Extract the (x, y) coordinate from the center of the cell holding the provided text.  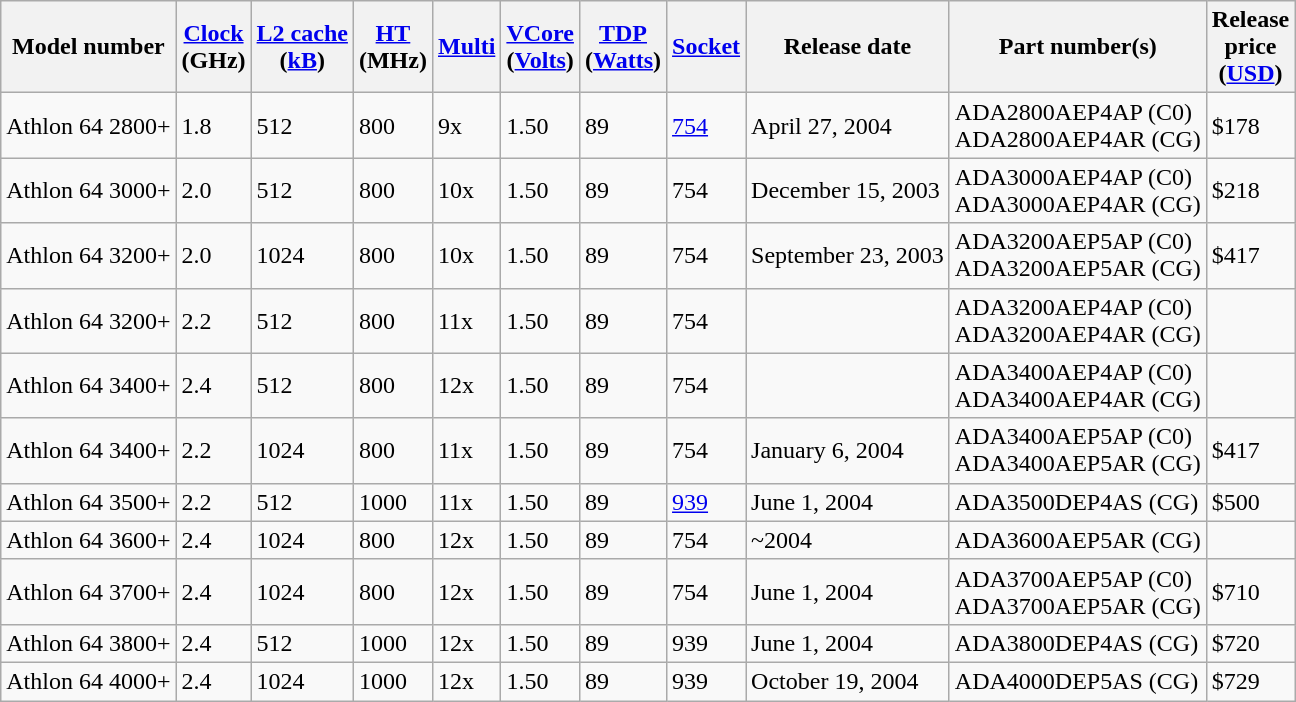
$178 (1250, 126)
Clock(GHz) (214, 47)
January 6, 2004 (848, 450)
ADA3200AEP5AP (C0)ADA3200AEP5AR (CG) (1078, 256)
ADA4000DEP5AS (CG) (1078, 681)
ADA3400AEP5AP (C0)ADA3400AEP5AR (CG) (1078, 450)
Athlon 64 2800+ (88, 126)
ADA3700AEP5AP (C0)ADA3700AEP5AR (CG) (1078, 592)
~2004 (848, 540)
ADA2800AEP4AP (C0)ADA2800AEP4AR (CG) (1078, 126)
$720 (1250, 643)
$218 (1250, 190)
9x (466, 126)
April 27, 2004 (848, 126)
$729 (1250, 681)
ADA3600AEP5AR (CG) (1078, 540)
October 19, 2004 (848, 681)
Athlon 64 4000+ (88, 681)
ADA3000AEP4AP (C0)ADA3000AEP4AR (CG) (1078, 190)
December 15, 2003 (848, 190)
ADA3200AEP4AP (C0)ADA3200AEP4AR (CG) (1078, 320)
HT(MHz) (392, 47)
Part number(s) (1078, 47)
TDP(Watts) (622, 47)
Athlon 64 3500+ (88, 502)
Model number (88, 47)
September 23, 2003 (848, 256)
L2 cache(kB) (302, 47)
ADA3400AEP4AP (C0)ADA3400AEP4AR (CG) (1078, 386)
1.8 (214, 126)
VCore(Volts) (540, 47)
Releaseprice(USD) (1250, 47)
Athlon 64 3000+ (88, 190)
Socket (706, 47)
ADA3800DEP4AS (CG) (1078, 643)
Athlon 64 3600+ (88, 540)
Release date (848, 47)
$500 (1250, 502)
ADA3500DEP4AS (CG) (1078, 502)
Athlon 64 3700+ (88, 592)
Athlon 64 3800+ (88, 643)
Multi (466, 47)
$710 (1250, 592)
